From the cell containing the given text, extract its center point as [X, Y] coordinate. 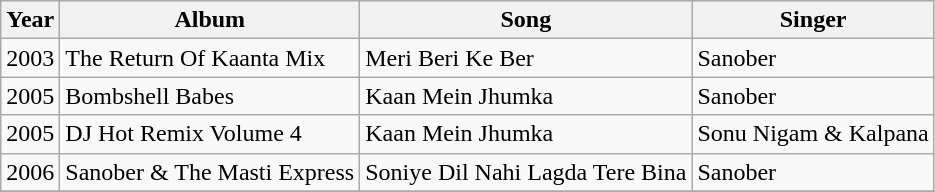
Album [210, 20]
Bombshell Babes [210, 96]
Song [526, 20]
2006 [30, 172]
Singer [813, 20]
Sanober & The Masti Express [210, 172]
DJ Hot Remix Volume 4 [210, 134]
Soniye Dil Nahi Lagda Tere Bina [526, 172]
The Return Of Kaanta Mix [210, 58]
2003 [30, 58]
Year [30, 20]
Meri Beri Ke Ber [526, 58]
Sonu Nigam & Kalpana [813, 134]
